Pinpoint the cell where the given text exists, returning its (x, y) midpoint coordinate. 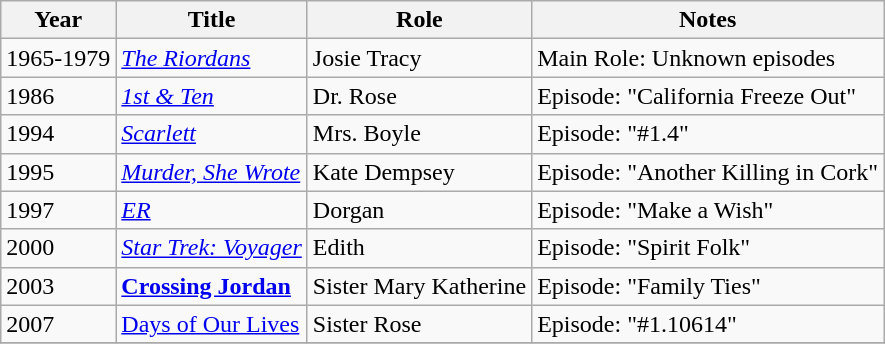
Episode: "Make a Wish" (708, 210)
Dorgan (419, 210)
Mrs. Boyle (419, 134)
Title (212, 20)
Star Trek: Voyager (212, 248)
Kate Dempsey (419, 172)
1995 (58, 172)
2000 (58, 248)
Sister Rose (419, 324)
1986 (58, 96)
Episode: "#1.10614" (708, 324)
Dr. Rose (419, 96)
Main Role: Unknown episodes (708, 58)
Episode: "#1.4" (708, 134)
Josie Tracy (419, 58)
2007 (58, 324)
Notes (708, 20)
Episode: "Family Ties" (708, 286)
Episode: "Spirit Folk" (708, 248)
Year (58, 20)
Edith (419, 248)
1994 (58, 134)
ER (212, 210)
Murder, She Wrote (212, 172)
1965-1979 (58, 58)
2003 (58, 286)
Scarlett (212, 134)
The Riordans (212, 58)
1997 (58, 210)
Crossing Jordan (212, 286)
Days of Our Lives (212, 324)
1st & Ten (212, 96)
Episode: "California Freeze Out" (708, 96)
Role (419, 20)
Sister Mary Katherine (419, 286)
Episode: "Another Killing in Cork" (708, 172)
